Search for the cell housing the specified text and yield its (X, Y) center coordinate. 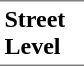
Street Level (42, 33)
